Provide the [x, y] coordinate of the cell's center where the given text is located.  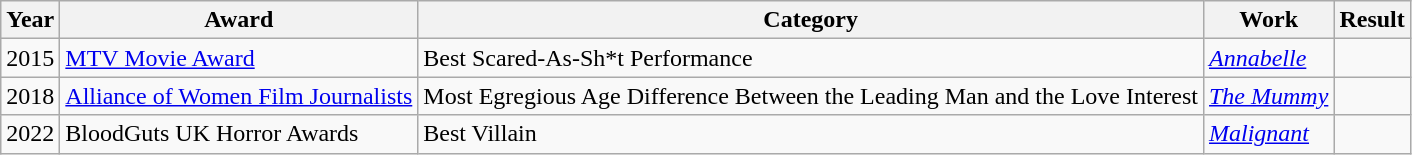
Most Egregious Age Difference Between the Leading Man and the Love Interest [811, 96]
MTV Movie Award [239, 58]
Result [1372, 20]
2018 [30, 96]
2015 [30, 58]
Malignant [1268, 134]
The Mummy [1268, 96]
BloodGuts UK Horror Awards [239, 134]
Work [1268, 20]
Best Villain [811, 134]
Year [30, 20]
Annabelle [1268, 58]
2022 [30, 134]
Best Scared-As-Sh*t Performance [811, 58]
Award [239, 20]
Category [811, 20]
Alliance of Women Film Journalists [239, 96]
